From the cell containing the given text, extract its center point as (X, Y) coordinate. 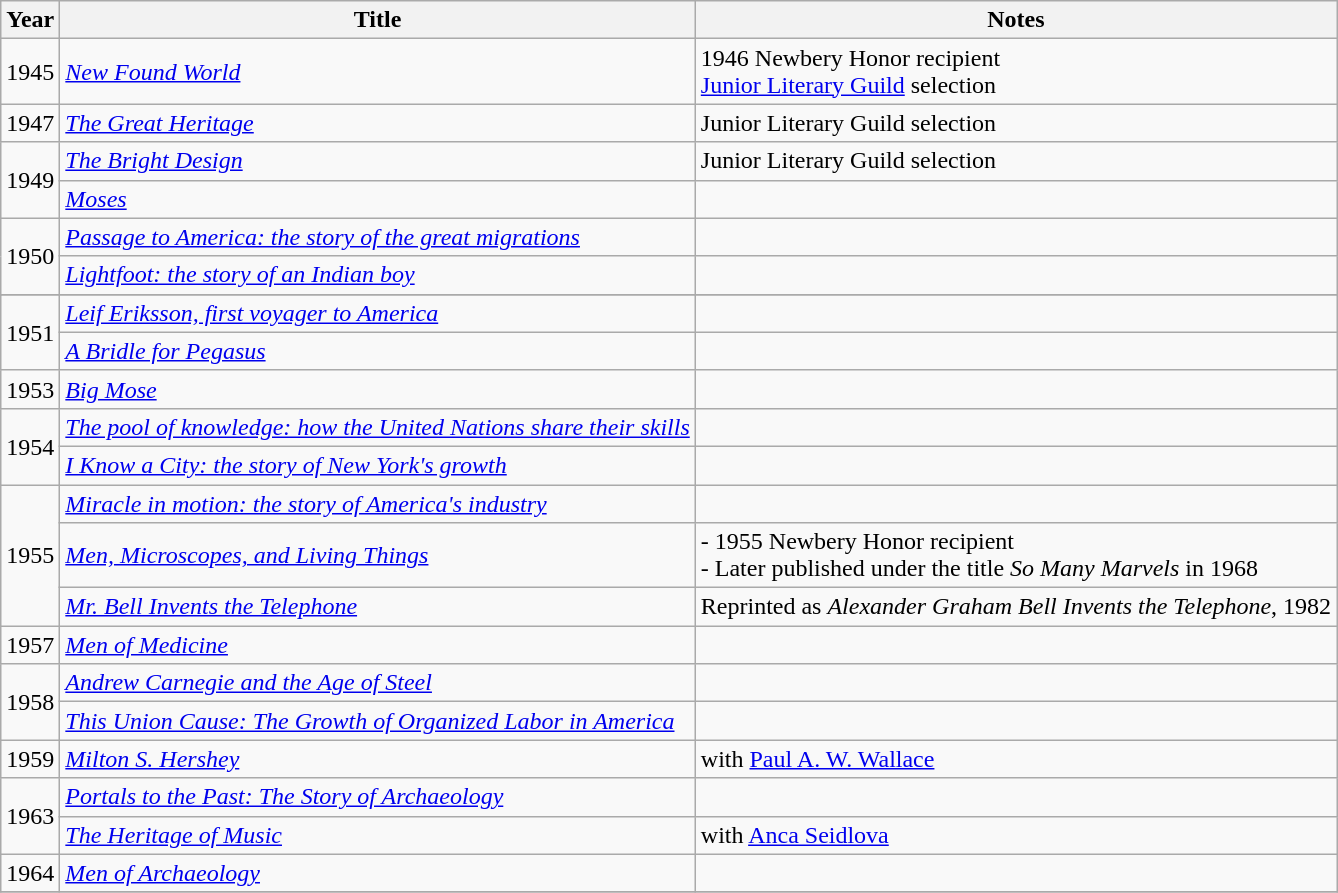
Portals to the Past: The Story of Archaeology (378, 797)
Men, Microscopes, and Living Things (378, 556)
1964 (30, 873)
Leif Eriksson, first voyager to America (378, 313)
The Heritage of Music (378, 835)
Notes (1016, 20)
Mr. Bell Invents the Telephone (378, 607)
1955 (30, 554)
1954 (30, 446)
Big Mose (378, 389)
Lightfoot: the story of an Indian boy (378, 275)
The pool of knowledge: how the United Nations share their skills (378, 427)
1963 (30, 816)
with Paul A. W. Wallace (1016, 759)
1959 (30, 759)
Miracle in motion: the story of America's industry (378, 503)
1946 Newbery Honor recipientJunior Literary Guild selection (1016, 72)
Men of Medicine (378, 645)
Passage to America: the story of the great migrations (378, 237)
1947 (30, 123)
Andrew Carnegie and the Age of Steel (378, 683)
Year (30, 20)
The Bright Design (378, 161)
1957 (30, 645)
1945 (30, 72)
1949 (30, 180)
1958 (30, 702)
Title (378, 20)
1951 (30, 332)
with Anca Seidlova (1016, 835)
This Union Cause: The Growth of Organized Labor in America (378, 721)
- 1955 Newbery Honor recipient - Later published under the title So Many Marvels in 1968 (1016, 556)
Men of Archaeology (378, 873)
Reprinted as Alexander Graham Bell Invents the Telephone, 1982 (1016, 607)
I Know a City: the story of New York's growth (378, 465)
1953 (30, 389)
A Bridle for Pegasus (378, 351)
New Found World (378, 72)
Milton S. Hershey (378, 759)
1950 (30, 256)
The Great Heritage (378, 123)
Moses (378, 199)
